Identify which cell holds the provided text, then report its (X, Y) central coordinate. 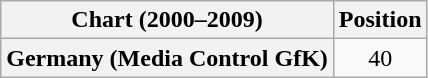
Germany (Media Control GfK) (168, 58)
Chart (2000–2009) (168, 20)
Position (380, 20)
40 (380, 58)
